Search for the cell housing the specified text and yield its (x, y) center coordinate. 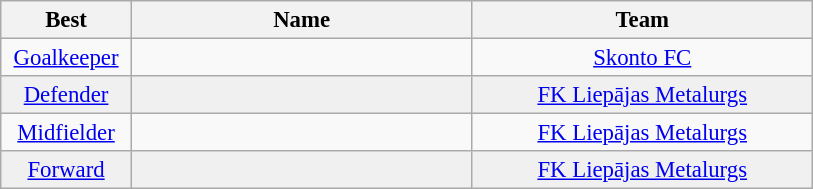
Midfielder (66, 133)
Skonto FC (642, 58)
Goalkeeper (66, 58)
Name (302, 20)
Forward (66, 170)
Best (66, 20)
Team (642, 20)
Defender (66, 95)
